Provide the [x, y] coordinate of the cell's center where the given text is located.  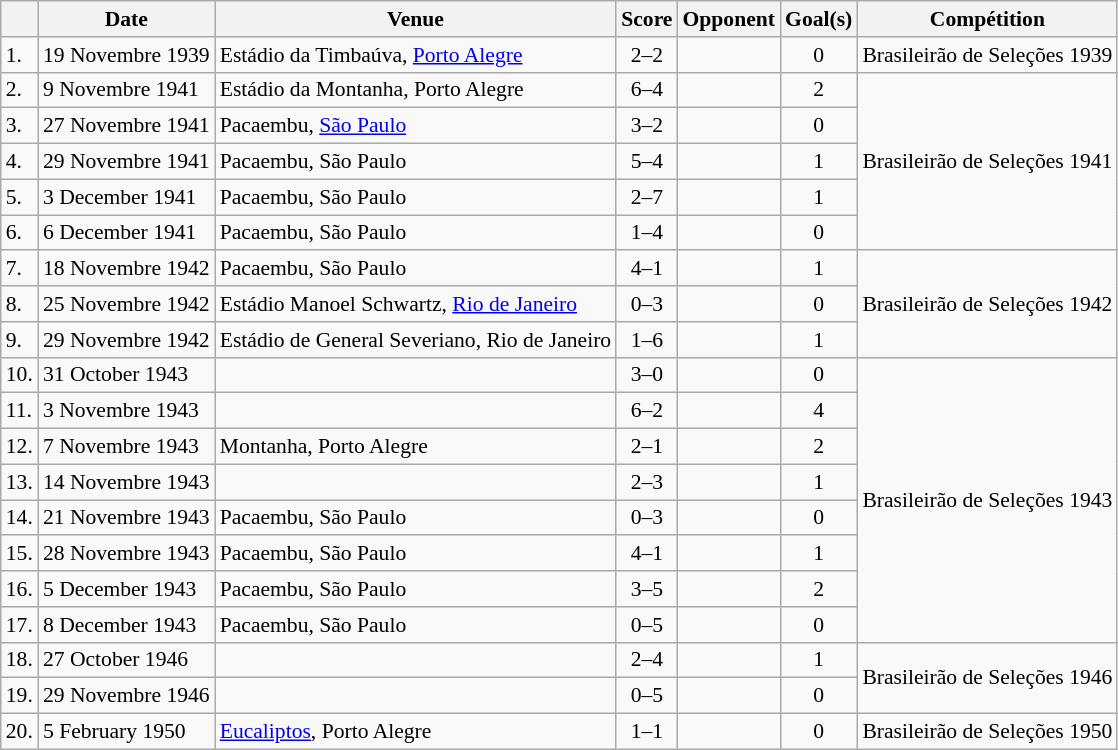
29 Novembre 1942 [126, 340]
10. [20, 375]
3–0 [646, 375]
4 [818, 411]
1–1 [646, 732]
1–4 [646, 233]
29 Novembre 1946 [126, 696]
3. [20, 126]
Estádio da Montanha, Porto Alegre [416, 90]
2–7 [646, 197]
Compétition [987, 19]
2. [20, 90]
18 Novembre 1942 [126, 269]
6 December 1941 [126, 233]
29 Novembre 1941 [126, 162]
Estádio da Timbaúva, Porto Alegre [416, 55]
2–2 [646, 55]
13. [20, 482]
9 Novembre 1941 [126, 90]
7 Novembre 1943 [126, 447]
2–4 [646, 660]
Opponent [730, 19]
7. [20, 269]
9. [20, 340]
6. [20, 233]
16. [20, 589]
20. [20, 732]
27 Novembre 1941 [126, 126]
15. [20, 554]
12. [20, 447]
Brasileirão de Seleções 1950 [987, 732]
Estádio de General Severiano, Rio de Janeiro [416, 340]
19. [20, 696]
Brasileirão de Seleções 1946 [987, 678]
5 February 1950 [126, 732]
6–4 [646, 90]
Estádio Manoel Schwartz, Rio de Janeiro [416, 304]
Venue [416, 19]
6–2 [646, 411]
21 Novembre 1943 [126, 518]
5. [20, 197]
Eucaliptos, Porto Alegre [416, 732]
Date [126, 19]
3 Novembre 1943 [126, 411]
3 December 1941 [126, 197]
Goal(s) [818, 19]
1. [20, 55]
Brasileirão de Seleções 1939 [987, 55]
31 October 1943 [126, 375]
3–2 [646, 126]
2–1 [646, 447]
25 Novembre 1942 [126, 304]
8 December 1943 [126, 625]
5 December 1943 [126, 589]
4. [20, 162]
27 October 1946 [126, 660]
19 Novembre 1939 [126, 55]
3–5 [646, 589]
14. [20, 518]
1–6 [646, 340]
5–4 [646, 162]
8. [20, 304]
28 Novembre 1943 [126, 554]
Brasileirão de Seleções 1943 [987, 500]
18. [20, 660]
Montanha, Porto Alegre [416, 447]
2–3 [646, 482]
Score [646, 19]
14 Novembre 1943 [126, 482]
17. [20, 625]
11. [20, 411]
Brasileirão de Seleções 1942 [987, 304]
Brasileirão de Seleções 1941 [987, 161]
